Output the (X, Y) coordinate of the center of the cell containing the given text.  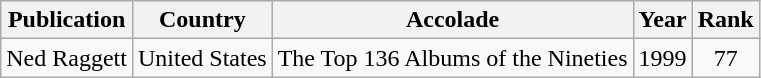
Rank (726, 20)
Accolade (452, 20)
77 (726, 58)
1999 (662, 58)
Ned Raggett (67, 58)
Country (202, 20)
The Top 136 Albums of the Nineties (452, 58)
Publication (67, 20)
United States (202, 58)
Year (662, 20)
